Return the [x, y] coordinate for the center point of the cell that contains the specified text.  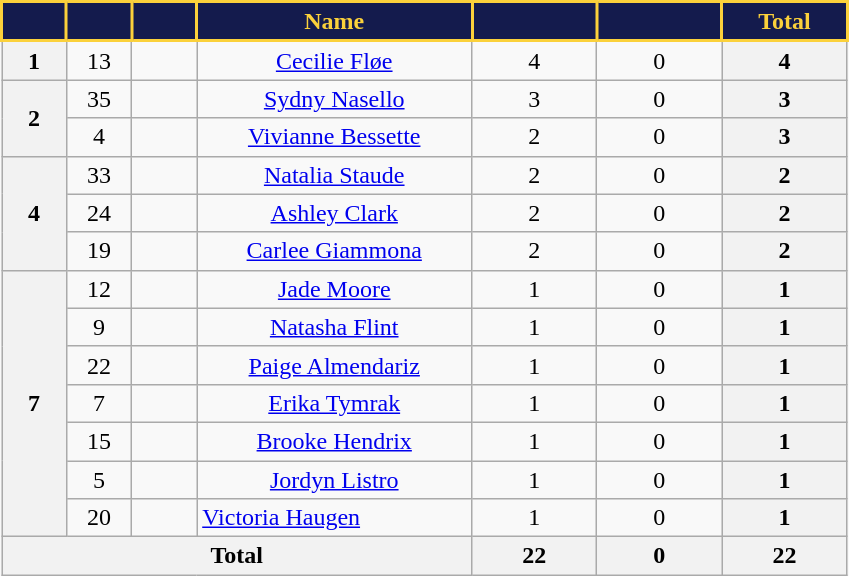
24 [100, 213]
Natalia Staude [334, 175]
Jade Moore [334, 289]
Cecilie Fløe [334, 60]
19 [100, 251]
9 [100, 327]
Erika Tymrak [334, 403]
Jordyn Listro [334, 479]
Name [334, 22]
13 [100, 60]
Ashley Clark [334, 213]
Brooke Hendrix [334, 441]
Vivianne Bessette [334, 137]
35 [100, 99]
Natasha Flint [334, 327]
33 [100, 175]
5 [100, 479]
Sydny Nasello [334, 99]
20 [100, 518]
12 [100, 289]
Victoria Haugen [334, 518]
Paige Almendariz [334, 365]
15 [100, 441]
Carlee Giammona [334, 251]
